Locate the cell with the specified text and output its [X, Y] center coordinate. 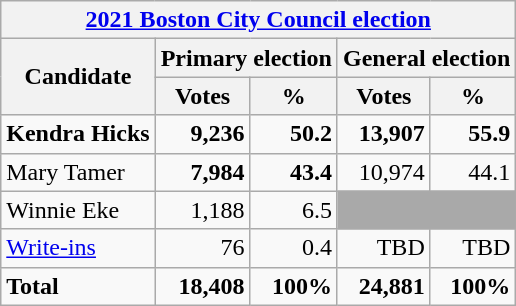
Kendra Hicks [78, 134]
Total [78, 286]
7,984 [202, 172]
Mary Tamer [78, 172]
50.2 [294, 134]
0.4 [294, 248]
1,188 [202, 210]
Candidate [78, 77]
9,236 [202, 134]
44.1 [473, 172]
Primary election [246, 58]
13,907 [384, 134]
76 [202, 248]
6.5 [294, 210]
2021 Boston City Council election [258, 20]
10,974 [384, 172]
18,408 [202, 286]
55.9 [473, 134]
43.4 [294, 172]
Write-ins [78, 248]
Winnie Eke [78, 210]
24,881 [384, 286]
General election [426, 58]
